Detect which cell encompasses the target text, then output its (X, Y) center coordinate. 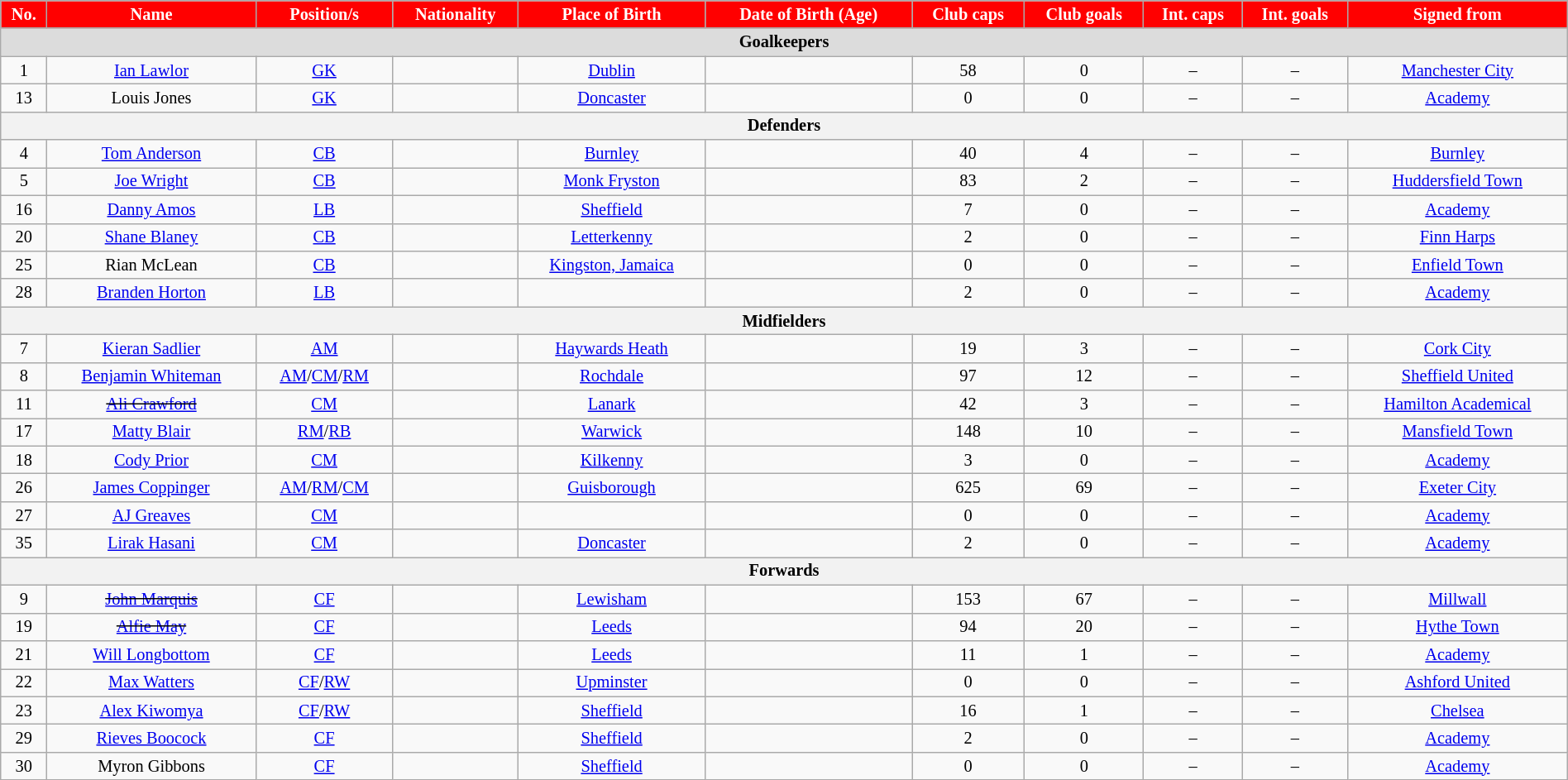
No. (24, 14)
Cody Prior (151, 460)
Haywards Heath (611, 348)
Huddersfield Town (1457, 181)
Midfielders (784, 321)
AM/CM/RM (324, 376)
10 (1084, 432)
69 (1084, 487)
Lewisham (611, 599)
94 (968, 627)
22 (24, 682)
Lirak Hasani (151, 543)
Enfield Town (1457, 265)
9 (24, 599)
67 (1084, 599)
Danny Amos (151, 209)
28 (24, 293)
Ali Crawford (151, 404)
Chelsea (1457, 711)
Club caps (968, 14)
AM/RM/CM (324, 487)
James Coppinger (151, 487)
Forwards (784, 571)
Name (151, 14)
Benjamin Whiteman (151, 376)
Finn Harps (1457, 237)
Ashford United (1457, 682)
Millwall (1457, 599)
Position/s (324, 14)
148 (968, 432)
Signed from (1457, 14)
Branden Horton (151, 293)
Kingston, Jamaica (611, 265)
13 (24, 98)
5 (24, 181)
42 (968, 404)
Date of Birth (Age) (809, 14)
Club goals (1084, 14)
Lanark (611, 404)
Rian McLean (151, 265)
Kilkenny (611, 460)
Rieves Boocock (151, 738)
Place of Birth (611, 14)
Tom Anderson (151, 154)
Warwick (611, 432)
40 (968, 154)
21 (24, 654)
Max Watters (151, 682)
26 (24, 487)
153 (968, 599)
Guisborough (611, 487)
Monk Fryston (611, 181)
83 (968, 181)
Letterkenny (611, 237)
Int. caps (1193, 14)
27 (24, 515)
Defenders (784, 126)
John Marquis (151, 599)
Kieran Sadlier (151, 348)
8 (24, 376)
Goalkeepers (784, 42)
Manchester City (1457, 70)
Alfie May (151, 627)
12 (1084, 376)
Rochdale (611, 376)
RM/RB (324, 432)
23 (24, 711)
Hythe Town (1457, 627)
Int. goals (1295, 14)
18 (24, 460)
Mansfield Town (1457, 432)
Will Longbottom (151, 654)
25 (24, 265)
Exeter City (1457, 487)
Matty Blair (151, 432)
Shane Blaney (151, 237)
625 (968, 487)
17 (24, 432)
Nationality (455, 14)
29 (24, 738)
Louis Jones (151, 98)
Joe Wright (151, 181)
58 (968, 70)
Sheffield United (1457, 376)
30 (24, 766)
97 (968, 376)
AJ Greaves (151, 515)
Dublin (611, 70)
Alex Kiwomya (151, 711)
Ian Lawlor (151, 70)
Upminster (611, 682)
35 (24, 543)
Hamilton Academical (1457, 404)
Cork City (1457, 348)
AM (324, 348)
Myron Gibbons (151, 766)
